For the text-containing cell, return its midpoint in [x, y] coordinate format. 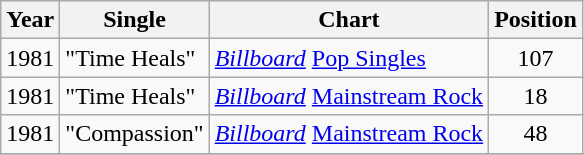
Year [30, 20]
Single [134, 20]
Chart [348, 20]
Position [536, 20]
48 [536, 134]
"Compassion" [134, 134]
Billboard Pop Singles [348, 58]
18 [536, 96]
107 [536, 58]
